Determine the (x, y) coordinate at the center of the cell enclosing the given text.  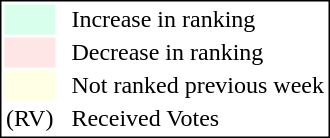
Decrease in ranking (198, 53)
Received Votes (198, 119)
Not ranked previous week (198, 85)
Increase in ranking (198, 19)
(RV) (29, 119)
